Capture the cell that displays the provided text and extract its (X, Y) central coordinate. 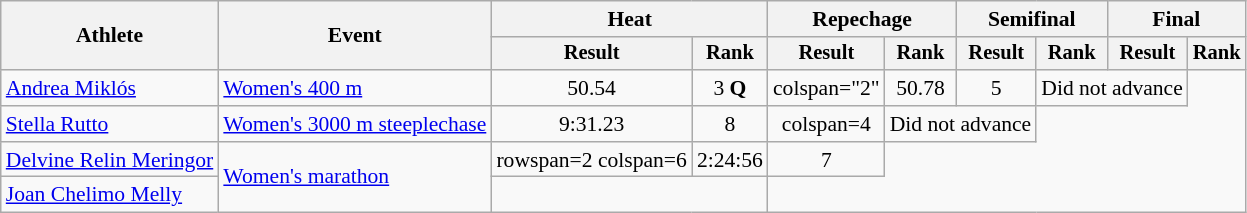
50.54 (592, 88)
Athlete (110, 36)
Repechage (862, 19)
rowspan=2 colspan=6 (592, 160)
Final (1176, 19)
2:24:56 (730, 160)
9:31.23 (592, 124)
8 (730, 124)
colspan="2" (826, 88)
7 (826, 160)
Women's 3000 m steeplechase (354, 124)
colspan=4 (826, 124)
50.78 (921, 88)
Joan Chelimo Melly (110, 195)
5 (996, 88)
Delvine Relin Meringor (110, 160)
Heat (630, 19)
Women's marathon (354, 178)
Event (354, 36)
Women's 400 m (354, 88)
3 Q (730, 88)
Semifinal (1032, 19)
Andrea Miklós (110, 88)
Stella Rutto (110, 124)
